Extract the [x, y] coordinate from the center of the cell holding the provided text.  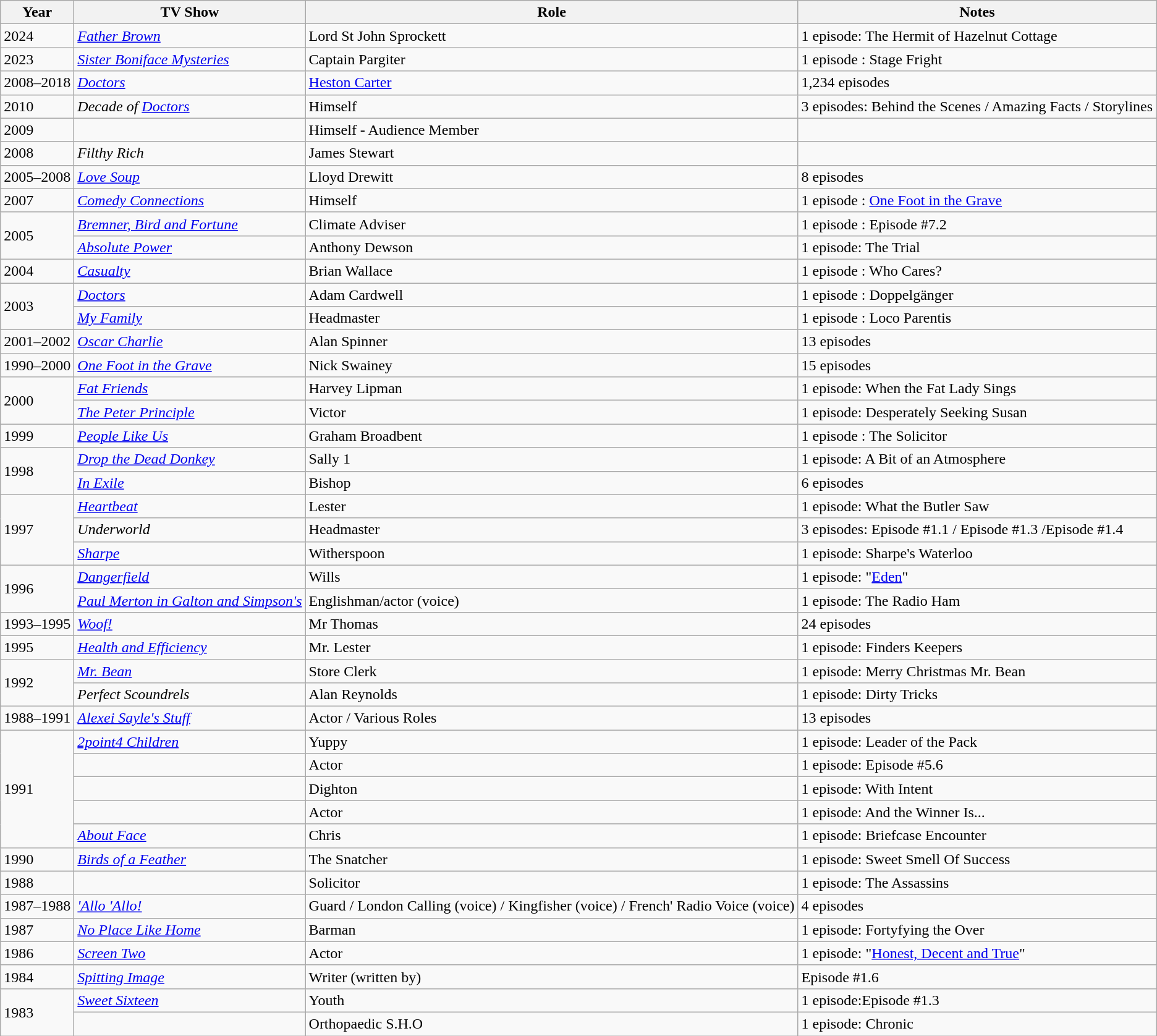
1990 [37, 859]
Oscar Charlie [190, 342]
1 episode: When the Fat Lady Sings [977, 389]
People Like Us [190, 436]
Heartbeat [190, 506]
Graham Broadbent [551, 436]
1 episode: A Bit of an Atmosphere [977, 459]
Solicitor [551, 883]
2024 [37, 36]
1996 [37, 588]
Lester [551, 506]
Filthy Rich [190, 153]
Paul Merton in Galton and Simpson's [190, 600]
1984 [37, 977]
1990–2000 [37, 365]
2003 [37, 307]
1 episode : Doppelgänger [977, 295]
1988–1991 [37, 718]
1992 [37, 682]
'Allo 'Allo! [190, 906]
Adam Cardwell [551, 295]
1997 [37, 530]
1 episode : The Solicitor [977, 436]
Writer (written by) [551, 977]
Dighton [551, 789]
Drop the Dead Donkey [190, 459]
Sister Boniface Mysteries [190, 59]
Harvey Lipman [551, 389]
1991 [37, 789]
1 episode: Fortyfying the Over [977, 930]
In Exile [190, 483]
1 episode: Dirty Tricks [977, 695]
2004 [37, 271]
Screen Two [190, 953]
Youth [551, 1000]
Victor [551, 412]
2010 [37, 106]
6 episodes [977, 483]
Store Clerk [551, 671]
1 episode : One Foot in the Grave [977, 200]
The Snatcher [551, 859]
Nick Swainey [551, 365]
Bishop [551, 483]
2005 [37, 236]
Yuppy [551, 742]
Sally 1 [551, 459]
Fat Friends [190, 389]
Himself - Audience Member [551, 130]
1998 [37, 471]
Mr Thomas [551, 624]
1 episode:Episode #1.3 [977, 1000]
1999 [37, 436]
15 episodes [977, 365]
Anthony Dewson [551, 247]
1 episode: Chronic [977, 1024]
Alan Spinner [551, 342]
1 episode: Briefcase Encounter [977, 836]
2007 [37, 200]
24 episodes [977, 624]
Casualty [190, 271]
2000 [37, 401]
1 episode : Stage Fright [977, 59]
1 episode: Merry Christmas Mr. Bean [977, 671]
2008 [37, 153]
1 episode: Sharpe's Waterloo [977, 553]
1987–1988 [37, 906]
Absolute Power [190, 247]
TV Show [190, 12]
Perfect Scoundrels [190, 695]
Orthopaedic S.H.O [551, 1024]
3 episodes: Behind the Scenes / Amazing Facts / Storylines [977, 106]
Role [551, 12]
Englishman/actor (voice) [551, 600]
1 episode : Loco Parentis [977, 318]
Climate Adviser [551, 224]
No Place Like Home [190, 930]
Bremner, Bird and Fortune [190, 224]
2009 [37, 130]
1993–1995 [37, 624]
Mr. Bean [190, 671]
1 episode: What the Butler Saw [977, 506]
Notes [977, 12]
1 episode: Finders Keepers [977, 647]
Chris [551, 836]
1 episode: The Radio Ham [977, 600]
Health and Efficiency [190, 647]
One Foot in the Grave [190, 365]
1 episode: The Assassins [977, 883]
1 episode: Desperately Seeking Susan [977, 412]
About Face [190, 836]
Dangerfield [190, 577]
Comedy Connections [190, 200]
1 episode: Sweet Smell Of Success [977, 859]
2point4 Children [190, 742]
Year [37, 12]
Wills [551, 577]
1 episode : Who Cares? [977, 271]
Woof! [190, 624]
2008–2018 [37, 83]
Mr. Lester [551, 647]
Captain Pargiter [551, 59]
1,234 episodes [977, 83]
1987 [37, 930]
1 episode: "Honest, Decent and True" [977, 953]
3 episodes: Episode #1.1 / Episode #1.3 /Episode #1.4 [977, 530]
8 episodes [977, 177]
My Family [190, 318]
Alan Reynolds [551, 695]
Sweet Sixteen [190, 1000]
4 episodes [977, 906]
Underworld [190, 530]
1 episode: The Trial [977, 247]
1986 [37, 953]
Spitting Image [190, 977]
Episode #1.6 [977, 977]
Lord St John Sprockett [551, 36]
1 episode: The Hermit of Hazelnut Cottage [977, 36]
Decade of Doctors [190, 106]
1988 [37, 883]
James Stewart [551, 153]
1 episode: Leader of the Pack [977, 742]
Love Soup [190, 177]
Actor / Various Roles [551, 718]
Barman [551, 930]
1 episode: And the Winner Is... [977, 812]
Father Brown [190, 36]
Birds of a Feather [190, 859]
1 episode : Episode #7.2 [977, 224]
Brian Wallace [551, 271]
Lloyd Drewitt [551, 177]
Witherspoon [551, 553]
1995 [37, 647]
1983 [37, 1012]
Heston Carter [551, 83]
1 episode: With Intent [977, 789]
Alexei Sayle's Stuff [190, 718]
1 episode: Episode #5.6 [977, 765]
Sharpe [190, 553]
2023 [37, 59]
2005–2008 [37, 177]
Guard / London Calling (voice) / Kingfisher (voice) / French' Radio Voice (voice) [551, 906]
2001–2002 [37, 342]
1 episode: "Eden" [977, 577]
The Peter Principle [190, 412]
